Find where the given text appears and provide that cell's center as [X, Y] coordinate. 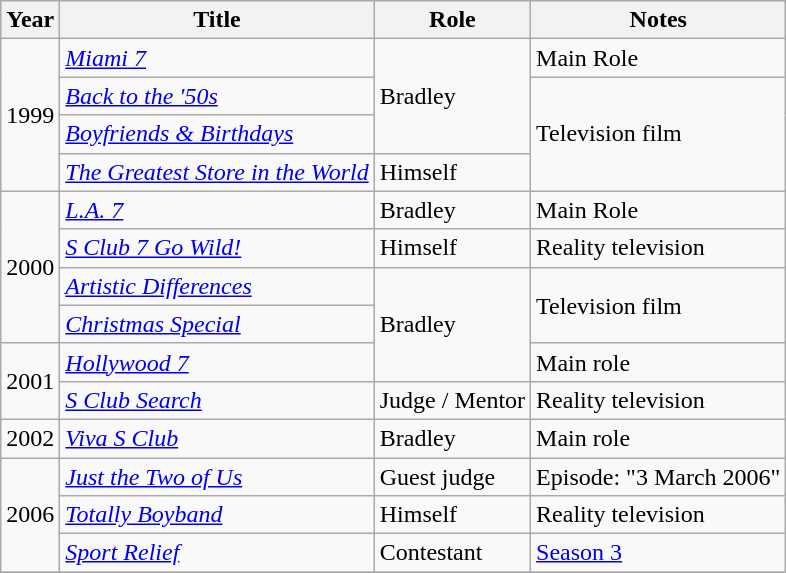
Guest judge [452, 477]
Christmas Special [217, 324]
2002 [30, 438]
The Greatest Store in the World [217, 172]
2000 [30, 267]
Sport Relief [217, 553]
Hollywood 7 [217, 362]
Year [30, 20]
1999 [30, 115]
Season 3 [658, 553]
Episode: "3 March 2006" [658, 477]
Back to the '50s [217, 96]
Role [452, 20]
Artistic Differences [217, 286]
Viva S Club [217, 438]
L.A. 7 [217, 210]
S Club Search [217, 400]
2001 [30, 381]
Just the Two of Us [217, 477]
Notes [658, 20]
2006 [30, 515]
Contestant [452, 553]
Boyfriends & Birthdays [217, 134]
Title [217, 20]
S Club 7 Go Wild! [217, 248]
Totally Boyband [217, 515]
Judge / Mentor [452, 400]
Miami 7 [217, 58]
